Search for the cell housing the specified text and yield its (x, y) center coordinate. 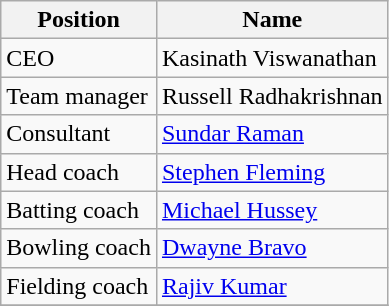
Position (79, 20)
Dwayne Bravo (272, 248)
Stephen Fleming (272, 172)
Bowling coach (79, 248)
Sundar Raman (272, 134)
Team manager (79, 96)
Name (272, 20)
Kasinath Viswanathan (272, 58)
Consultant (79, 134)
CEO (79, 58)
Head coach (79, 172)
Michael Hussey (272, 210)
Russell Radhakrishnan (272, 96)
Fielding coach (79, 286)
Rajiv Kumar (272, 286)
Batting coach (79, 210)
